Detect which cell encompasses the target text, then output its [X, Y] center coordinate. 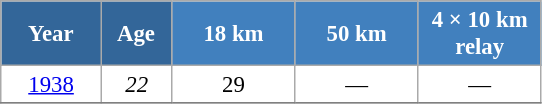
Year [52, 34]
4 × 10 km relay [480, 34]
22 [136, 85]
18 km [234, 34]
50 km [356, 34]
1938 [52, 85]
Age [136, 34]
29 [234, 85]
